Pinpoint the cell where the given text exists, returning its (X, Y) midpoint coordinate. 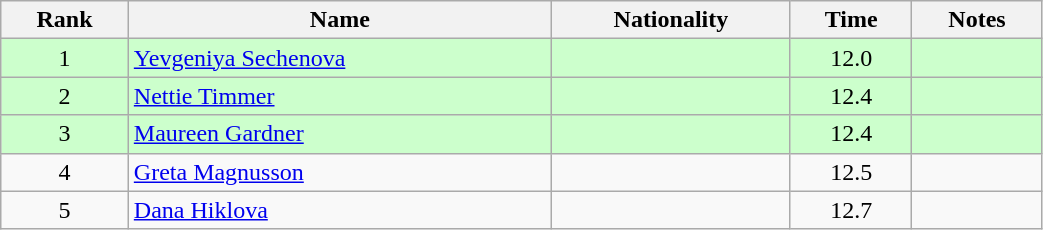
12.7 (851, 210)
Nettie Timmer (340, 96)
2 (65, 96)
Yevgeniya Sechenova (340, 58)
Maureen Gardner (340, 134)
Rank (65, 20)
12.0 (851, 58)
5 (65, 210)
Time (851, 20)
4 (65, 172)
Nationality (670, 20)
Dana Hiklova (340, 210)
Notes (977, 20)
Greta Magnusson (340, 172)
12.5 (851, 172)
1 (65, 58)
Name (340, 20)
3 (65, 134)
